Capture the cell that displays the provided text and extract its (X, Y) central coordinate. 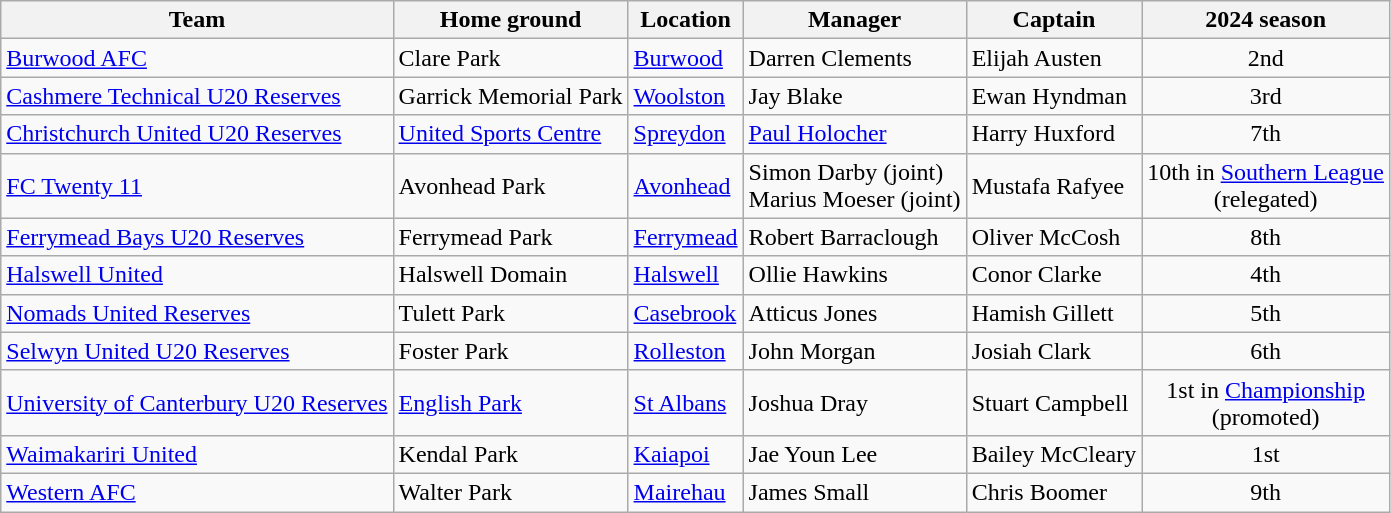
Halswell (686, 275)
Christchurch United U20 Reserves (197, 134)
Manager (854, 20)
James Small (854, 492)
Atticus Jones (854, 313)
Ferrymead Bays U20 Reserves (197, 237)
Josiah Clark (1054, 351)
2024 season (1266, 20)
Halswell United (197, 275)
10th in Southern League(relegated) (1266, 186)
1st in Championship(promoted) (1266, 402)
Captain (1054, 20)
Burwood (686, 58)
Jae Youn Lee (854, 454)
Ferrymead Park (510, 237)
Tulett Park (510, 313)
Mustafa Rafyee (1054, 186)
Clare Park (510, 58)
9th (1266, 492)
Home ground (510, 20)
Robert Barraclough (854, 237)
United Sports Centre (510, 134)
Ferrymead (686, 237)
5th (1266, 313)
University of Canterbury U20 Reserves (197, 402)
Ewan Hyndman (1054, 96)
Chris Boomer (1054, 492)
Burwood AFC (197, 58)
Harry Huxford (1054, 134)
1st (1266, 454)
Darren Clements (854, 58)
Woolston (686, 96)
St Albans (686, 402)
3rd (1266, 96)
Rolleston (686, 351)
8th (1266, 237)
Bailey McCleary (1054, 454)
Hamish Gillett (1054, 313)
Garrick Memorial Park (510, 96)
Halswell Domain (510, 275)
Selwyn United U20 Reserves (197, 351)
Mairehau (686, 492)
Ollie Hawkins (854, 275)
Avonhead Park (510, 186)
English Park (510, 402)
Walter Park (510, 492)
Simon Darby (joint) Marius Moeser (joint) (854, 186)
Location (686, 20)
Avonhead (686, 186)
FC Twenty 11 (197, 186)
Spreydon (686, 134)
Oliver McCosh (1054, 237)
Casebrook (686, 313)
Team (197, 20)
Conor Clarke (1054, 275)
2nd (1266, 58)
Western AFC (197, 492)
John Morgan (854, 351)
Cashmere Technical U20 Reserves (197, 96)
Foster Park (510, 351)
6th (1266, 351)
Nomads United Reserves (197, 313)
Waimakariri United (197, 454)
Jay Blake (854, 96)
Kendal Park (510, 454)
Paul Holocher (854, 134)
Stuart Campbell (1054, 402)
7th (1266, 134)
Kaiapoi (686, 454)
Elijah Austen (1054, 58)
Joshua Dray (854, 402)
4th (1266, 275)
